Provide the (x, y) coordinate of the cell's center where the given text is located.  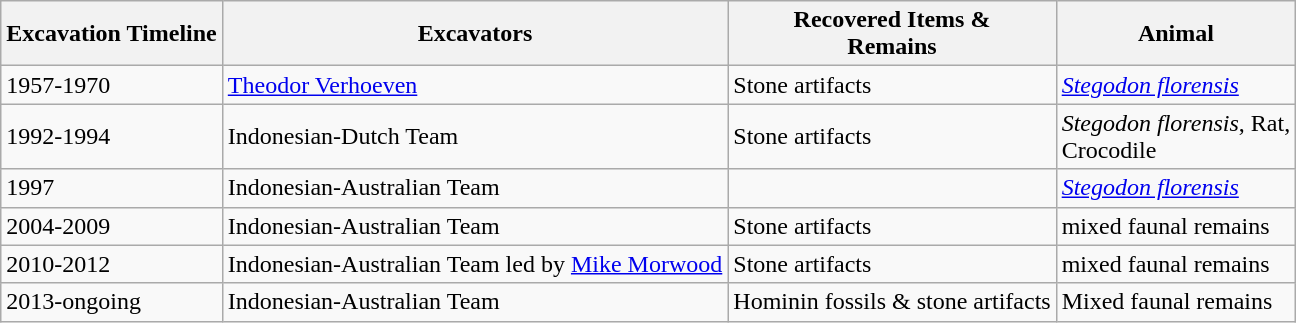
Excavators (475, 34)
Mixed faunal remains (1176, 302)
Recovered Items &Remains (892, 34)
Hominin fossils & stone artifacts (892, 302)
Indonesian-Dutch Team (475, 136)
Indonesian-Australian Team led by Mike Morwood (475, 264)
1992-1994 (112, 136)
1997 (112, 188)
Stegodon florensis, Rat,Crocodile (1176, 136)
2013-ongoing (112, 302)
2010-2012 (112, 264)
Theodor Verhoeven (475, 85)
Animal (1176, 34)
Excavation Timeline (112, 34)
1957-1970 (112, 85)
2004-2009 (112, 226)
